Return [X, Y] of the center of cell containing provided text 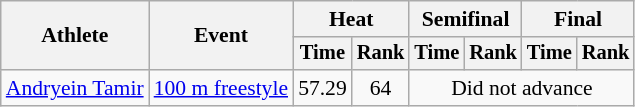
Semifinal [465, 19]
Athlete [75, 36]
Final [578, 19]
57.29 [322, 88]
64 [381, 88]
Heat [351, 19]
100 m freestyle [221, 88]
Event [221, 36]
Did not advance [522, 88]
Andryein Tamir [75, 88]
